Capture the cell that displays the provided text and extract its (X, Y) central coordinate. 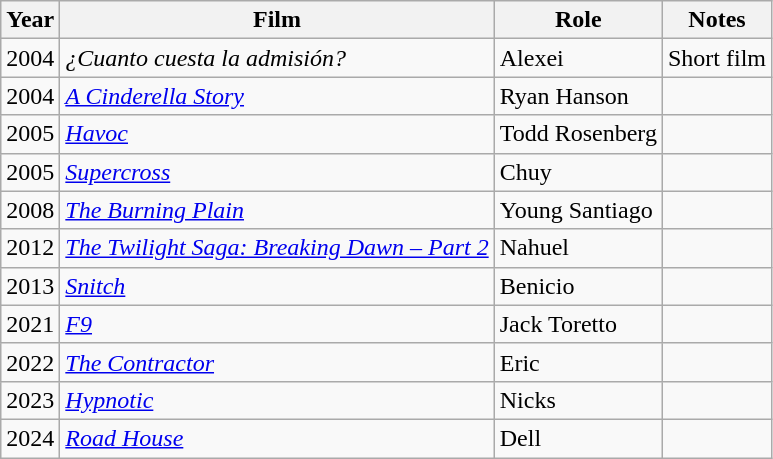
Benicio (578, 286)
2021 (30, 324)
2008 (30, 210)
2024 (30, 438)
Year (30, 20)
Todd Rosenberg (578, 134)
2013 (30, 286)
The Contractor (277, 362)
Alexei (578, 58)
Snitch (277, 286)
Jack Toretto (578, 324)
Dell (578, 438)
Havoc (277, 134)
Role (578, 20)
A Cinderella Story (277, 96)
Nicks (578, 400)
2023 (30, 400)
Notes (716, 20)
Road House (277, 438)
Nahuel (578, 248)
F9 (277, 324)
Young Santiago (578, 210)
Short film (716, 58)
Film (277, 20)
Chuy (578, 172)
Hypnotic (277, 400)
2022 (30, 362)
Ryan Hanson (578, 96)
2012 (30, 248)
¿Cuanto cuesta la admisión? (277, 58)
The Burning Plain (277, 210)
Eric (578, 362)
Supercross (277, 172)
The Twilight Saga: Breaking Dawn – Part 2 (277, 248)
